Identify which cell holds the provided text, then report its [X, Y] central coordinate. 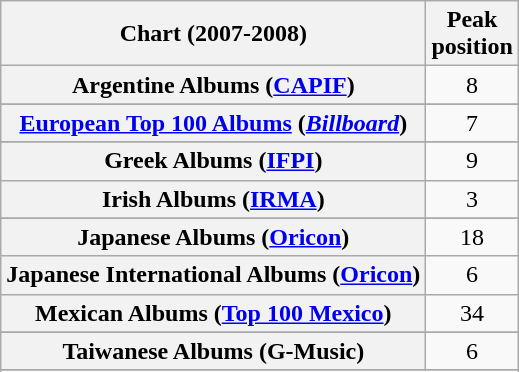
Japanese International Albums (Oricon) [214, 275]
18 [472, 237]
Argentine Albums (CAPIF) [214, 85]
Irish Albums (IRMA) [214, 199]
Taiwanese Albums (G-Music) [214, 351]
34 [472, 313]
Greek Albums (IFPI) [214, 161]
Japanese Albums (Oricon) [214, 237]
7 [472, 123]
9 [472, 161]
3 [472, 199]
Chart (2007-2008) [214, 34]
Peakposition [472, 34]
European Top 100 Albums (Billboard) [214, 123]
8 [472, 85]
Mexican Albums (Top 100 Mexico) [214, 313]
